Provide the [x, y] coordinate of the cell's center where the given text is located.  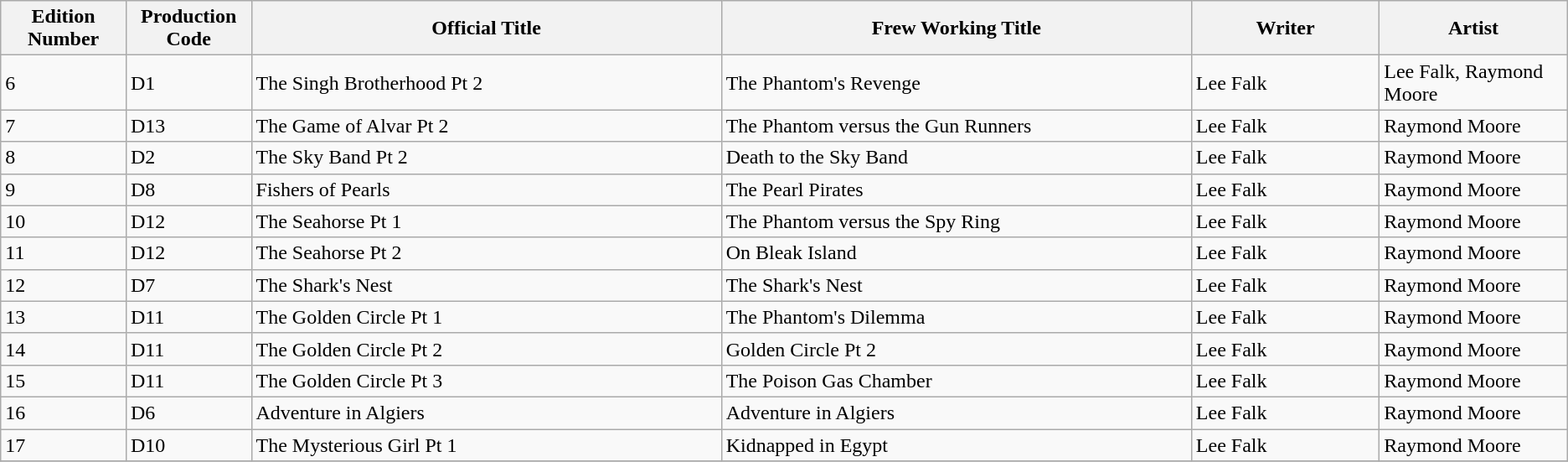
16 [64, 413]
The Singh Brotherhood Pt 2 [486, 82]
13 [64, 317]
The Phantom's Dilemma [957, 317]
The Seahorse Pt 2 [486, 253]
The Poison Gas Chamber [957, 381]
Lee Falk, Raymond Moore [1473, 82]
9 [64, 189]
The Mysterious Girl Pt 1 [486, 445]
6 [64, 82]
D13 [188, 126]
17 [64, 445]
Golden Circle Pt 2 [957, 349]
D7 [188, 285]
Artist [1473, 29]
D10 [188, 445]
The Phantom versus the Spy Ring [957, 221]
Death to the Sky Band [957, 158]
D8 [188, 189]
Writer [1285, 29]
On Bleak Island [957, 253]
Fishers of Pearls [486, 189]
D1 [188, 82]
12 [64, 285]
7 [64, 126]
Official Title [486, 29]
10 [64, 221]
The Seahorse Pt 1 [486, 221]
The Golden Circle Pt 3 [486, 381]
14 [64, 349]
The Golden Circle Pt 2 [486, 349]
Edition Number [64, 29]
Production Code [188, 29]
The Sky Band Pt 2 [486, 158]
D6 [188, 413]
D2 [188, 158]
The Phantom versus the Gun Runners [957, 126]
Frew Working Title [957, 29]
The Phantom's Revenge [957, 82]
The Pearl Pirates [957, 189]
11 [64, 253]
The Golden Circle Pt 1 [486, 317]
8 [64, 158]
Kidnapped in Egypt [957, 445]
15 [64, 381]
The Game of Alvar Pt 2 [486, 126]
